For the text-containing cell, return its midpoint in [x, y] coordinate format. 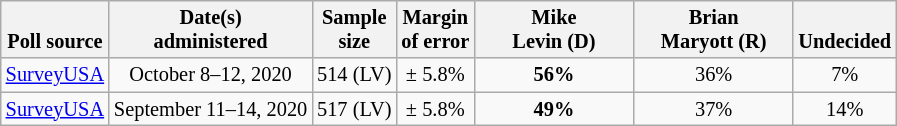
Date(s)administered [210, 29]
517 (LV) [354, 109]
14% [844, 109]
Samplesize [354, 29]
MikeLevin (D) [554, 29]
BrianMaryott (R) [714, 29]
Undecided [844, 29]
37% [714, 109]
October 8–12, 2020 [210, 75]
36% [714, 75]
Marginof error [435, 29]
September 11–14, 2020 [210, 109]
49% [554, 109]
7% [844, 75]
56% [554, 75]
514 (LV) [354, 75]
Poll source [55, 29]
